From the cell containing the given text, extract its center point as (X, Y) coordinate. 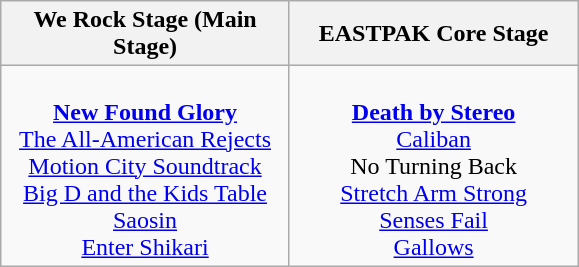
We Rock Stage (Main Stage) (146, 34)
New Found Glory The All-American Rejects Motion City Soundtrack Big D and the Kids Table Saosin Enter Shikari (146, 166)
Death by Stereo Caliban No Turning Back Stretch Arm Strong Senses Fail Gallows (434, 166)
EASTPAK Core Stage (434, 34)
